Find where the given text appears and provide that cell's center as (x, y) coordinate. 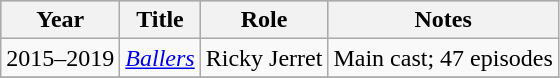
Role (264, 20)
Notes (443, 20)
Main cast; 47 episodes (443, 58)
Ballers (160, 58)
Title (160, 20)
2015–2019 (60, 58)
Ricky Jerret (264, 58)
Year (60, 20)
